For the text-containing cell, return its midpoint in [X, Y] coordinate format. 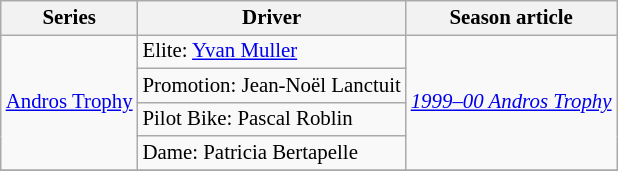
1999–00 Andros Trophy [512, 102]
Series [70, 18]
Promotion: Jean-Noël Lanctuit [272, 85]
Andros Trophy [70, 102]
Driver [272, 18]
Pilot Bike: Pascal Roblin [272, 119]
Season article [512, 18]
Elite: Yvan Muller [272, 51]
Dame: Patricia Bertapelle [272, 153]
